Return (x, y) of the center of cell containing provided text 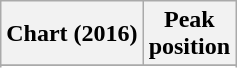
Chart (2016) (72, 34)
Peakposition (189, 34)
